For the text-containing cell, return its midpoint in (x, y) coordinate format. 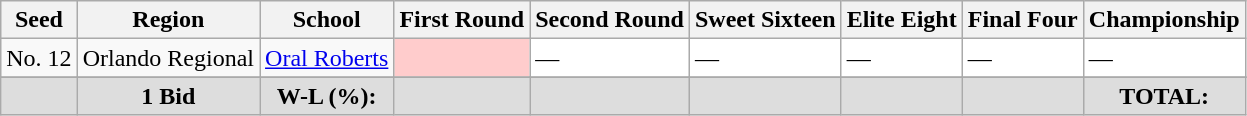
Sweet Sixteen (765, 20)
1 Bid (168, 96)
Region (168, 20)
W-L (%): (327, 96)
First Round (462, 20)
School (327, 20)
Second Round (610, 20)
Championship (1164, 20)
Orlando Regional (168, 58)
Seed (39, 20)
Oral Roberts (327, 58)
No. 12 (39, 58)
Elite Eight (902, 20)
TOTAL: (1164, 96)
Final Four (1022, 20)
